Capture the cell that displays the provided text and extract its [x, y] central coordinate. 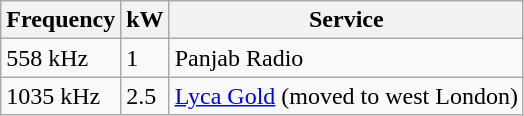
558 kHz [61, 58]
Lyca Gold (moved to west London) [346, 96]
kW [145, 20]
1 [145, 58]
Service [346, 20]
Panjab Radio [346, 58]
1035 kHz [61, 96]
Frequency [61, 20]
2.5 [145, 96]
